Detect which cell encompasses the target text, then output its [x, y] center coordinate. 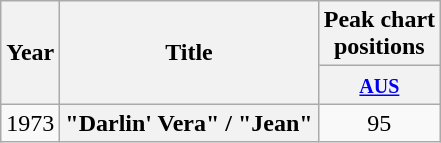
AUS [379, 85]
"Darlin' Vera" / "Jean" [189, 123]
95 [379, 123]
1973 [30, 123]
Title [189, 52]
Year [30, 52]
Peak chartpositions [379, 34]
